Determine the (x, y) coordinate at the center of the cell enclosing the given text.  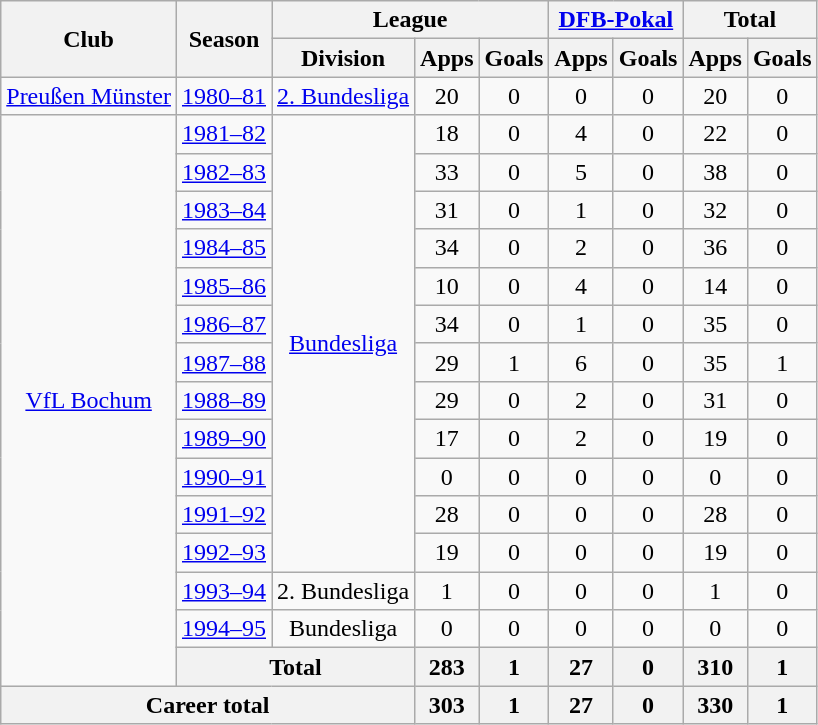
1991–92 (224, 515)
38 (715, 172)
1994–95 (224, 629)
1993–94 (224, 591)
1982–83 (224, 172)
1981–82 (224, 134)
1986–87 (224, 324)
17 (447, 438)
283 (447, 667)
League (410, 20)
Club (89, 39)
32 (715, 210)
18 (447, 134)
10 (447, 286)
1990–91 (224, 477)
1988–89 (224, 400)
DFB-Pokal (616, 20)
1985–86 (224, 286)
5 (581, 172)
1992–93 (224, 553)
330 (715, 705)
33 (447, 172)
36 (715, 248)
1989–90 (224, 438)
6 (581, 362)
14 (715, 286)
303 (447, 705)
310 (715, 667)
1980–81 (224, 96)
Preußen Münster (89, 96)
Career total (208, 705)
Season (224, 39)
22 (715, 134)
1987–88 (224, 362)
1984–85 (224, 248)
Division (344, 58)
1983–84 (224, 210)
VfL Bochum (89, 400)
